Locate the cell with the specified text and output its (X, Y) center coordinate. 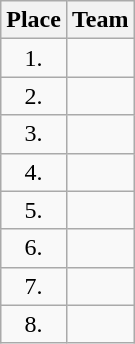
1. (34, 58)
4. (34, 172)
8. (34, 324)
Team (100, 20)
5. (34, 210)
Place (34, 20)
2. (34, 96)
6. (34, 248)
7. (34, 286)
3. (34, 134)
